Output the [X, Y] coordinate of the center of the cell containing the given text.  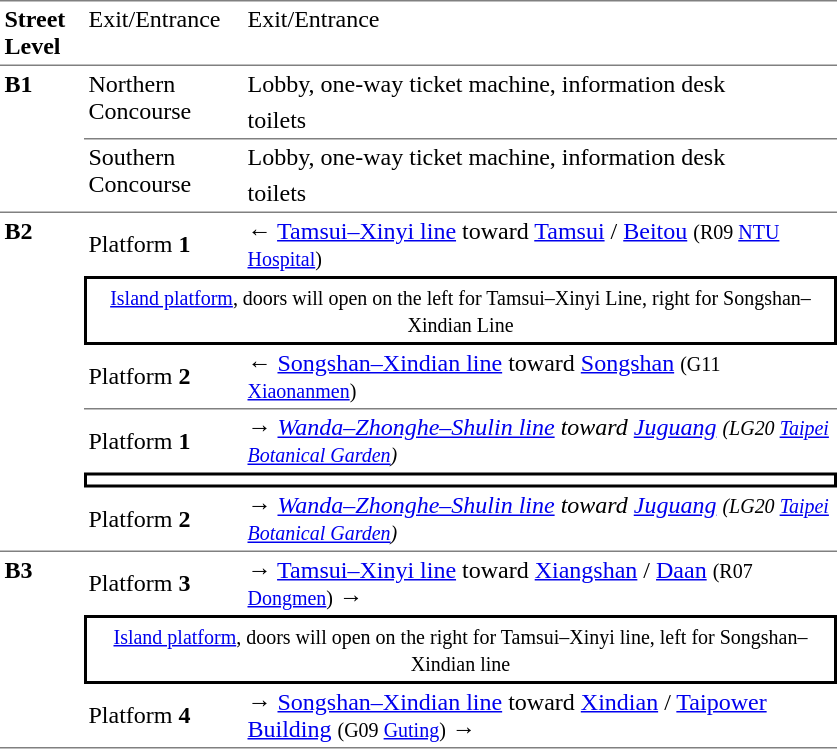
B3 [42, 650]
Island platform, doors will open on the right for Tamsui–Xinyi line, left for Songshan–Xindian line [460, 650]
B2 [42, 382]
Northern Concourse [164, 103]
Platform 4 [164, 716]
← Songshan–Xindian line toward Songshan (G11 Xiaonanmen) [540, 377]
Southern Concourse [164, 176]
→ Tamsui–Xinyi line toward Xiangshan / Daan (R07 Dongmen) → [540, 584]
← Tamsui–Xinyi line toward Tamsui / Beitou (R09 NTU Hospital) [540, 244]
→ Songshan–Xindian line toward Xindian / Taipower Building (G09 Guting) → [540, 716]
Street Level [42, 33]
Island platform, doors will open on the left for Tamsui–Xinyi Line, right for Songshan–Xindian Line [460, 310]
Platform 3 [164, 584]
B1 [42, 139]
